Detect which cell encompasses the target text, then output its [x, y] center coordinate. 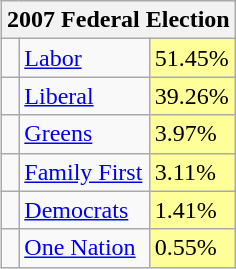
0.55% [192, 248]
1.41% [192, 210]
Family First [84, 172]
39.26% [192, 96]
3.11% [192, 172]
Greens [84, 134]
Liberal [84, 96]
One Nation [84, 248]
3.97% [192, 134]
Labor [84, 58]
51.45% [192, 58]
Democrats [84, 210]
2007 Federal Election [119, 20]
